Capture the cell that displays the provided text and extract its [X, Y] central coordinate. 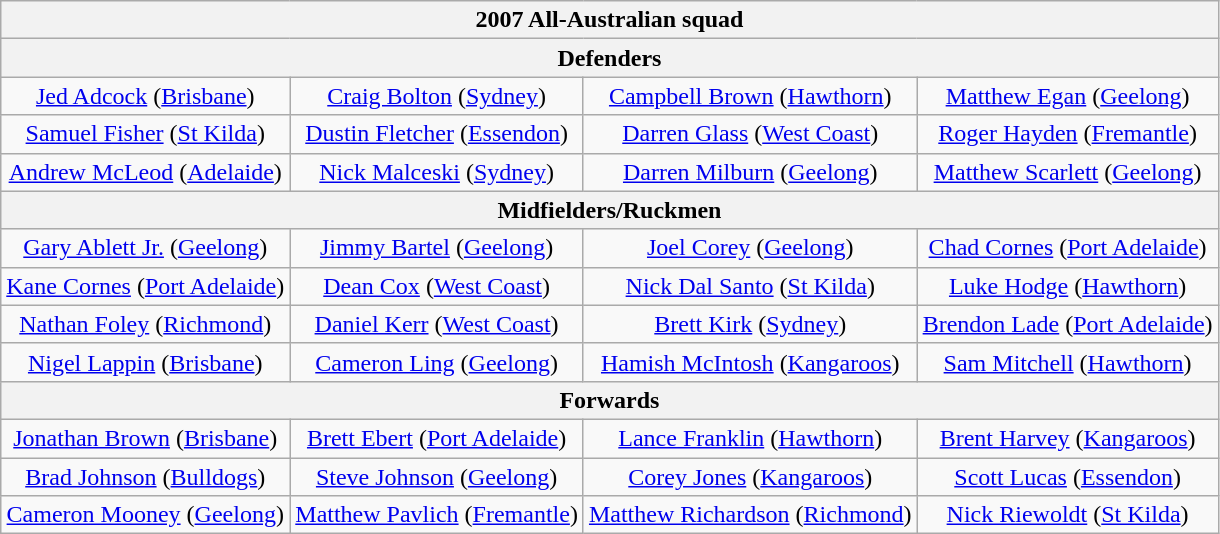
Cameron Mooney (Geelong) [146, 515]
2007 All-Australian squad [610, 20]
Nathan Foley (Richmond) [146, 324]
Defenders [610, 58]
Forwards [610, 400]
Nick Dal Santo (St Kilda) [750, 286]
Chad Cornes (Port Adelaide) [1068, 248]
Joel Corey (Geelong) [750, 248]
Matthew Scarlett (Geelong) [1068, 172]
Jonathan Brown (Brisbane) [146, 438]
Nigel Lappin (Brisbane) [146, 362]
Luke Hodge (Hawthorn) [1068, 286]
Brendon Lade (Port Adelaide) [1068, 324]
Campbell Brown (Hawthorn) [750, 96]
Nick Malceski (Sydney) [437, 172]
Brad Johnson (Bulldogs) [146, 477]
Brett Kirk (Sydney) [750, 324]
Jimmy Bartel (Geelong) [437, 248]
Gary Ablett Jr. (Geelong) [146, 248]
Andrew McLeod (Adelaide) [146, 172]
Cameron Ling (Geelong) [437, 362]
Daniel Kerr (West Coast) [437, 324]
Brett Ebert (Port Adelaide) [437, 438]
Roger Hayden (Fremantle) [1068, 134]
Sam Mitchell (Hawthorn) [1068, 362]
Dean Cox (West Coast) [437, 286]
Midfielders/Ruckmen [610, 210]
Corey Jones (Kangaroos) [750, 477]
Matthew Pavlich (Fremantle) [437, 515]
Lance Franklin (Hawthorn) [750, 438]
Kane Cornes (Port Adelaide) [146, 286]
Jed Adcock (Brisbane) [146, 96]
Darren Glass (West Coast) [750, 134]
Hamish McIntosh (Kangaroos) [750, 362]
Matthew Egan (Geelong) [1068, 96]
Matthew Richardson (Richmond) [750, 515]
Scott Lucas (Essendon) [1068, 477]
Samuel Fisher (St Kilda) [146, 134]
Darren Milburn (Geelong) [750, 172]
Dustin Fletcher (Essendon) [437, 134]
Brent Harvey (Kangaroos) [1068, 438]
Craig Bolton (Sydney) [437, 96]
Nick Riewoldt (St Kilda) [1068, 515]
Steve Johnson (Geelong) [437, 477]
